Capture the cell that displays the provided text and extract its [X, Y] central coordinate. 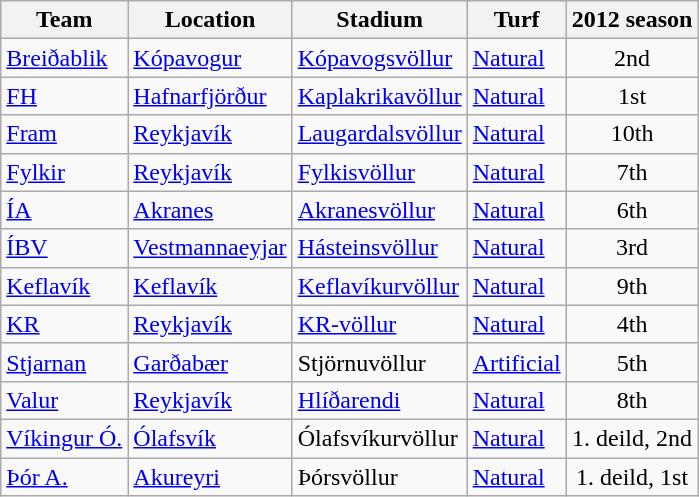
Akranes [210, 210]
Víkingur Ó. [64, 438]
1. deild, 1st [632, 477]
Valur [64, 400]
2nd [632, 58]
Location [210, 20]
KR [64, 324]
3rd [632, 248]
5th [632, 362]
Turf [516, 20]
1st [632, 96]
10th [632, 134]
Akureyri [210, 477]
Fylkir [64, 172]
Þór A. [64, 477]
Kópavogur [210, 58]
2012 season [632, 20]
Stadium [380, 20]
Stjarnan [64, 362]
Hásteinsvöllur [380, 248]
Fram [64, 134]
FH [64, 96]
Þórsvöllur [380, 477]
KR-völlur [380, 324]
4th [632, 324]
Kópavogsvöllur [380, 58]
Garðabær [210, 362]
Ólafsvíkurvöllur [380, 438]
Breiðablik [64, 58]
Stjörnuvöllur [380, 362]
ÍBV [64, 248]
Fylkisvöllur [380, 172]
Vestmannaeyjar [210, 248]
Kaplakrikavöllur [380, 96]
Hafnarfjörður [210, 96]
Artificial [516, 362]
9th [632, 286]
ÍA [64, 210]
Ólafsvík [210, 438]
Keflavíkurvöllur [380, 286]
8th [632, 400]
6th [632, 210]
Akranesvöllur [380, 210]
1. deild, 2nd [632, 438]
7th [632, 172]
Laugardalsvöllur [380, 134]
Team [64, 20]
Hlíðarendi [380, 400]
